Locate the cell with the specified text and output its (x, y) center coordinate. 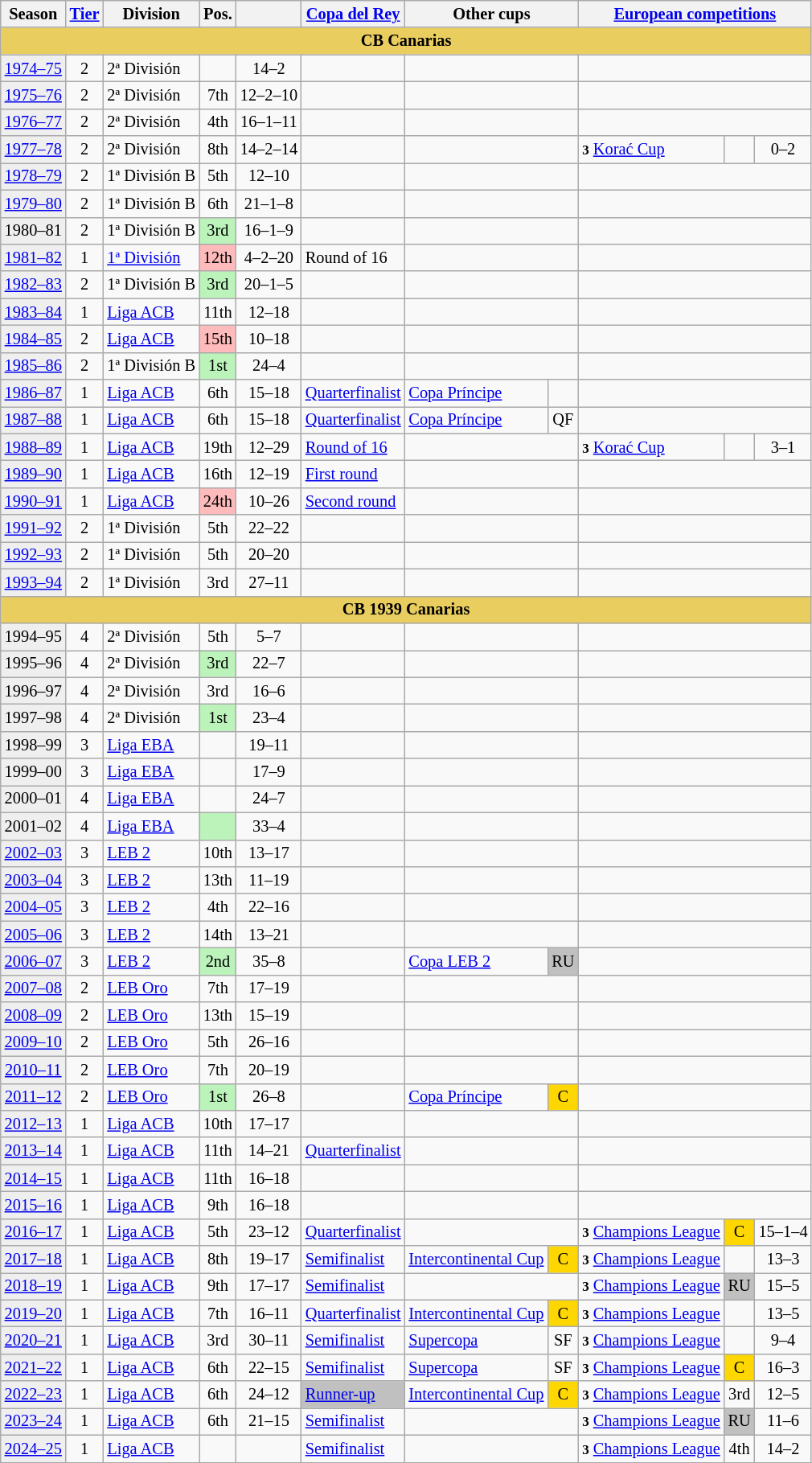
21–1–8 (269, 203)
14–21 (269, 1151)
24th (218, 501)
1994–95 (34, 636)
1998–99 (34, 745)
2023–24 (34, 1421)
17–19 (269, 988)
9–4 (783, 1341)
23–12 (269, 1232)
16th (218, 474)
24–4 (269, 366)
16–1–11 (269, 122)
1985–86 (34, 366)
10–26 (269, 501)
1976–77 (34, 122)
2024–25 (34, 1449)
Second round (354, 501)
5–7 (269, 636)
CB 1939 Canarias (407, 610)
2018–19 (34, 1286)
2014–15 (34, 1178)
1987–88 (34, 420)
2000–01 (34, 799)
1993–94 (34, 582)
22–7 (269, 664)
12th (218, 257)
33–4 (269, 826)
0–2 (783, 150)
2003–04 (34, 880)
2006–07 (34, 961)
CB Canarias (407, 41)
21–15 (269, 1421)
1981–82 (34, 257)
11–19 (269, 880)
1991–92 (34, 528)
19–17 (269, 1260)
1979–80 (34, 203)
2019–20 (34, 1313)
14th (218, 935)
22–15 (269, 1367)
1999–00 (34, 772)
2007–08 (34, 988)
35–8 (269, 961)
26–16 (269, 1042)
10–18 (269, 339)
15–5 (783, 1286)
2009–10 (34, 1042)
17–9 (269, 772)
13–5 (783, 1313)
1980–81 (34, 231)
16–11 (269, 1313)
1975–76 (34, 95)
3–1 (783, 447)
24–7 (269, 799)
15–19 (269, 1016)
Tier (85, 14)
4–2–20 (269, 257)
19th (218, 447)
12–29 (269, 447)
23–4 (269, 717)
Division (151, 14)
1986–87 (34, 393)
2001–02 (34, 826)
2015–16 (34, 1205)
Runner-up (354, 1395)
16–6 (269, 691)
19–11 (269, 745)
1982–83 (34, 285)
2011–12 (34, 1097)
12–19 (269, 474)
13–3 (783, 1260)
Pos. (218, 14)
2013–14 (34, 1151)
1974–75 (34, 68)
1978–79 (34, 176)
2017–18 (34, 1260)
27–11 (269, 582)
1977–78 (34, 150)
2010–11 (34, 1070)
2005–06 (34, 935)
12–10 (269, 176)
20–19 (269, 1070)
15th (218, 339)
12–2–10 (269, 95)
30–11 (269, 1341)
16–1–9 (269, 231)
1990–91 (34, 501)
13–17 (269, 853)
Other cups (491, 14)
2020–21 (34, 1341)
1996–97 (34, 691)
22–22 (269, 528)
1997–98 (34, 717)
First round (354, 474)
22–16 (269, 907)
20–20 (269, 555)
26–8 (269, 1097)
12–18 (269, 312)
11–6 (783, 1421)
24–12 (269, 1395)
1988–89 (34, 447)
1995–96 (34, 664)
1983–84 (34, 312)
14–2–14 (269, 150)
Season (34, 14)
15–1–4 (783, 1232)
12–5 (783, 1395)
European competitions (695, 14)
2002–03 (34, 853)
2022–23 (34, 1395)
Copa del Rey (354, 14)
2012–13 (34, 1124)
QF (563, 420)
2016–17 (34, 1232)
2008–09 (34, 1016)
1992–93 (34, 555)
16–3 (783, 1367)
2021–22 (34, 1367)
2004–05 (34, 907)
1989–90 (34, 474)
1984–85 (34, 339)
20–1–5 (269, 285)
13–21 (269, 935)
Copa LEB 2 (476, 961)
2nd (218, 961)
